Return [X, Y] of the center of cell containing provided text 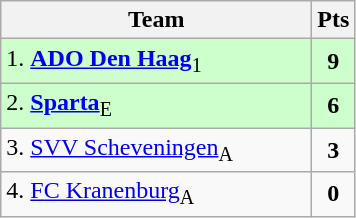
2. SpartaE [156, 105]
0 [334, 194]
4. FC KranenburgA [156, 194]
Pts [334, 20]
3 [334, 150]
Team [156, 20]
3. SVV ScheveningenA [156, 150]
1. ADO Den Haag1 [156, 61]
6 [334, 105]
9 [334, 61]
